Identify which cell holds the provided text, then report its [X, Y] central coordinate. 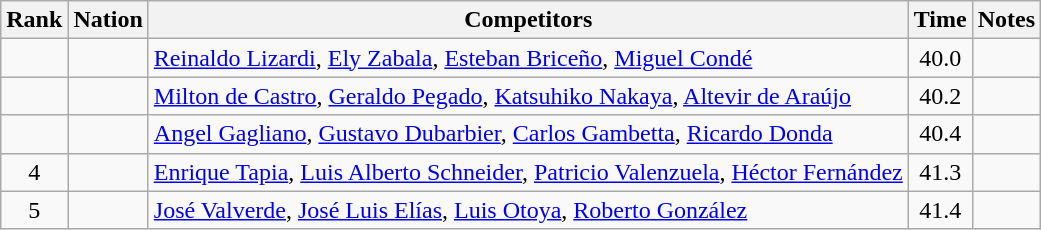
Nation [108, 20]
4 [34, 172]
41.4 [940, 210]
Milton de Castro, Geraldo Pegado, Katsuhiko Nakaya, Altevir de Araújo [528, 96]
Time [940, 20]
Enrique Tapia, Luis Alberto Schneider, Patricio Valenzuela, Héctor Fernández [528, 172]
Competitors [528, 20]
5 [34, 210]
41.3 [940, 172]
40.2 [940, 96]
Angel Gagliano, Gustavo Dubarbier, Carlos Gambetta, Ricardo Donda [528, 134]
Reinaldo Lizardi, Ely Zabala, Esteban Briceño, Miguel Condé [528, 58]
Rank [34, 20]
40.0 [940, 58]
40.4 [940, 134]
José Valverde, José Luis Elías, Luis Otoya, Roberto González [528, 210]
Notes [1006, 20]
